For the text-containing cell, return its midpoint in (x, y) coordinate format. 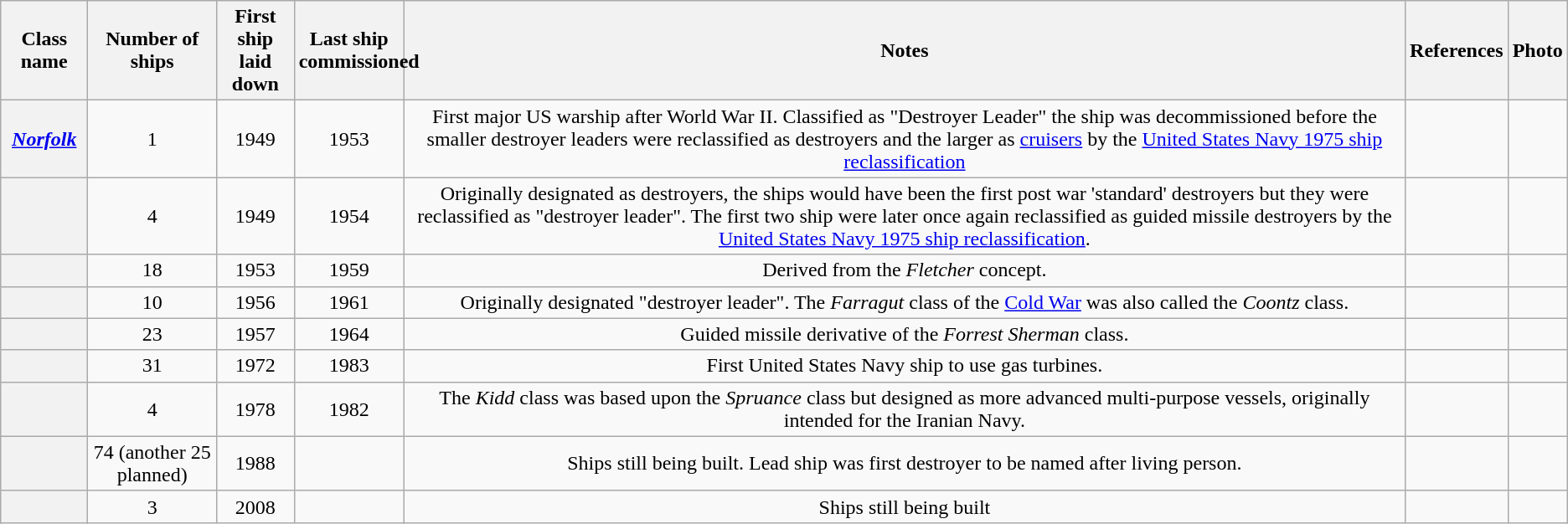
First ship laid down (256, 50)
Class name (44, 50)
1957 (256, 334)
18 (152, 270)
1983 (348, 366)
1978 (256, 408)
Originally designated "destroyer leader". The Farragut class of the Cold War was also called the Coontz class. (905, 302)
23 (152, 334)
Notes (905, 50)
Photo (1538, 50)
1954 (348, 216)
10 (152, 302)
The Kidd class was based upon the Spruance class but designed as more advanced multi-purpose vessels, originally intended for the Iranian Navy. (905, 408)
Ships still being built. Lead ship was first destroyer to be named after living person. (905, 464)
Last ship commissioned (348, 50)
1959 (348, 270)
1982 (348, 408)
31 (152, 366)
2008 (256, 506)
1964 (348, 334)
Ships still being built (905, 506)
3 (152, 506)
First United States Navy ship to use gas turbines. (905, 366)
1988 (256, 464)
1956 (256, 302)
References (1457, 50)
Norfolk (44, 139)
Derived from the Fletcher concept. (905, 270)
Guided missile derivative of the Forrest Sherman class. (905, 334)
74 (another 25 planned) (152, 464)
Number of ships (152, 50)
1972 (256, 366)
1 (152, 139)
1961 (348, 302)
